For the text-containing cell, return its midpoint in [x, y] coordinate format. 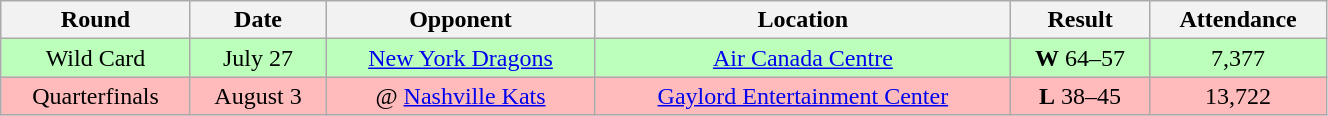
Gaylord Entertainment Center [802, 96]
@ Nashville Kats [460, 96]
Round [96, 20]
Quarterfinals [96, 96]
Location [802, 20]
Opponent [460, 20]
July 27 [258, 58]
Wild Card [96, 58]
New York Dragons [460, 58]
Result [1080, 20]
W 64–57 [1080, 58]
13,722 [1238, 96]
Air Canada Centre [802, 58]
7,377 [1238, 58]
Date [258, 20]
Attendance [1238, 20]
August 3 [258, 96]
L 38–45 [1080, 96]
